Scan for the cell matching the given text and deliver its [X, Y] coordinate at center. 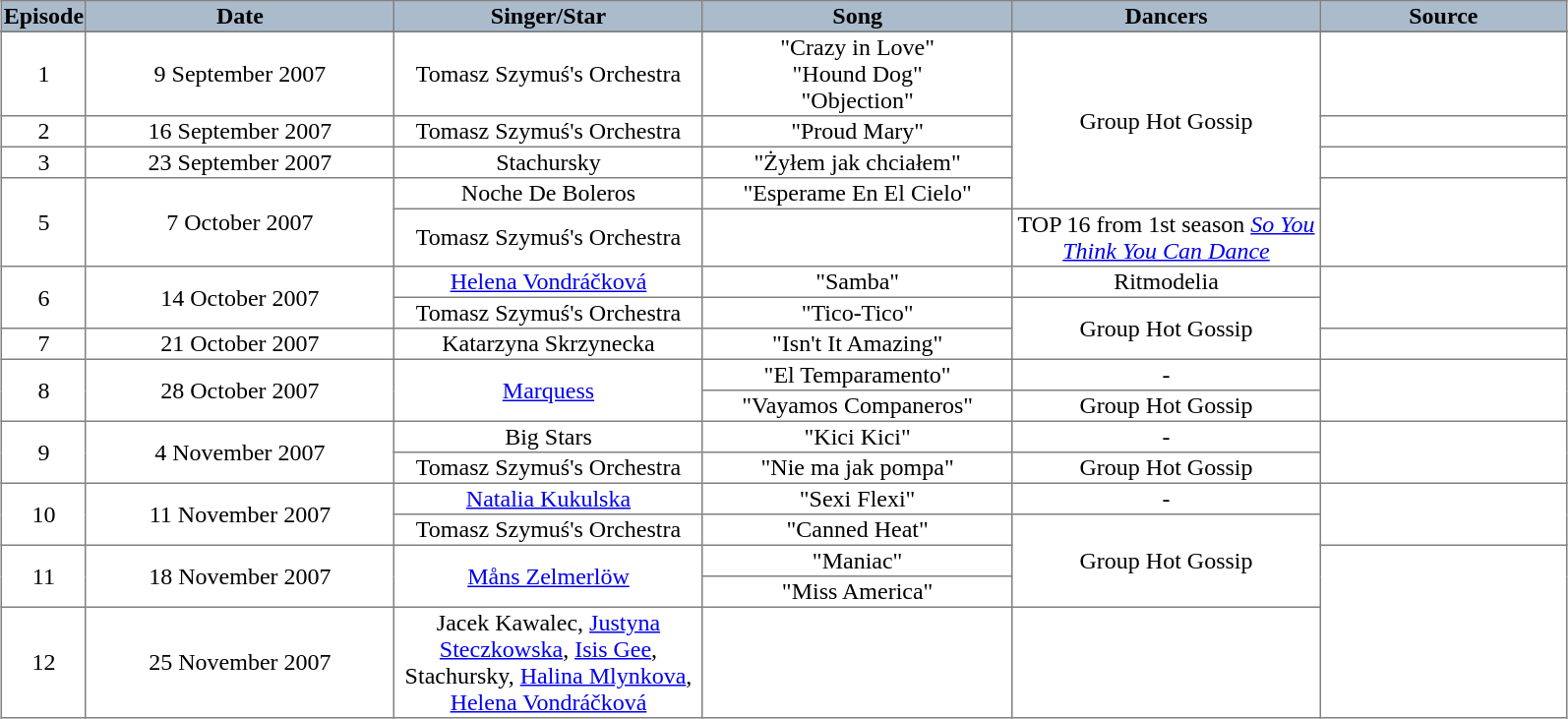
25 November 2007 [240, 662]
Episode [43, 17]
"Maniac" [857, 561]
8 [43, 389]
Song [857, 17]
"Isn't It Amazing" [857, 344]
Date [240, 17]
"Canned Heat" [857, 530]
Måns Zelmerlöw [549, 576]
Jacek Kawalec, Justyna Steczkowska, Isis Gee, Stachursky, Halina Mlynkova, Helena Vondráčková [549, 662]
"Esperame En El Cielo" [857, 194]
"Kici Kici" [857, 437]
3 [43, 162]
Dancers [1167, 17]
Singer/Star [549, 17]
"Tico-Tico" [857, 313]
Source [1443, 17]
16 September 2007 [240, 132]
"Miss America" [857, 592]
5 [43, 222]
9 September 2007 [240, 74]
Noche De Boleros [549, 194]
Katarzyna Skrzynecka [549, 344]
12 [43, 662]
Marquess [549, 389]
1 [43, 74]
TOP 16 from 1st season So You Think You Can Dance [1167, 237]
Helena Vondráčková [549, 282]
23 September 2007 [240, 162]
2 [43, 132]
10 [43, 513]
Stachursky [549, 162]
21 October 2007 [240, 344]
28 October 2007 [240, 389]
14 October 2007 [240, 297]
Ritmodelia [1167, 282]
7 [43, 344]
"El Temparamento" [857, 375]
7 October 2007 [240, 222]
"Crazy in Love" "Hound Dog" "Objection" [857, 74]
9 [43, 452]
11 [43, 576]
"Proud Mary" [857, 132]
Big Stars [549, 437]
"Vayamos Companeros" [857, 406]
"Żyłem jak chciałem" [857, 162]
4 November 2007 [240, 452]
18 November 2007 [240, 576]
6 [43, 297]
11 November 2007 [240, 513]
"Nie ma jak pompa" [857, 468]
"Sexi Flexi" [857, 499]
"Samba" [857, 282]
Natalia Kukulska [549, 499]
